Provide the (x, y) coordinate of the cell's center where the given text is located.  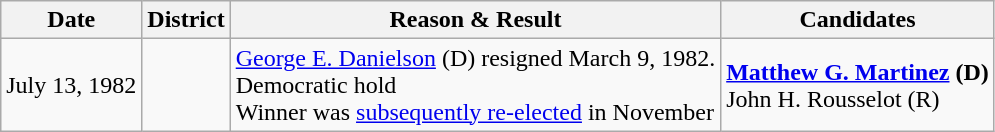
George E. Danielson (D) resigned March 9, 1982.Democratic holdWinner was subsequently re-elected in November (475, 85)
Candidates (858, 20)
Reason & Result (475, 20)
District (186, 20)
Matthew G. Martinez (D)John H. Rousselot (R) (858, 85)
July 13, 1982 (72, 85)
Date (72, 20)
